Return the (x, y) coordinate for the center point of the cell that contains the specified text.  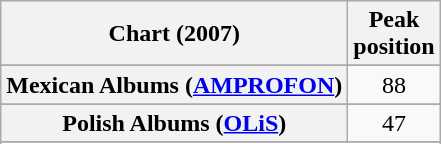
47 (394, 123)
Chart (2007) (174, 34)
88 (394, 85)
Polish Albums (OLiS) (174, 123)
Peakposition (394, 34)
Mexican Albums (AMPROFON) (174, 85)
